Determine the [X, Y] coordinate at the center of the cell enclosing the given text.  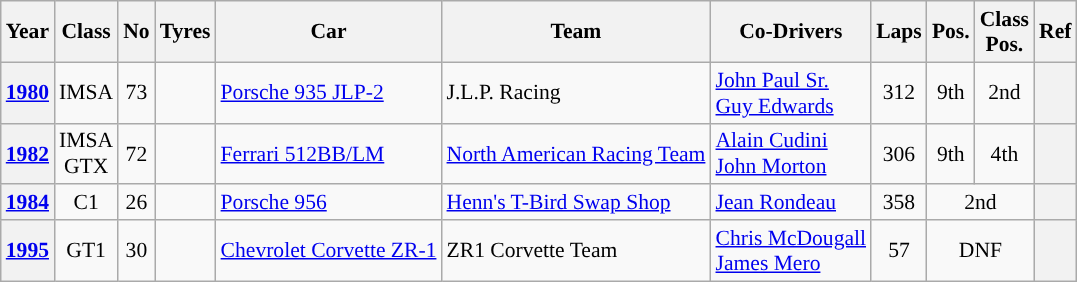
J.L.P. Racing [576, 92]
Tyres [186, 32]
1995 [28, 250]
306 [899, 154]
Team [576, 32]
1984 [28, 203]
73 [136, 92]
57 [899, 250]
1980 [28, 92]
Co-Drivers [790, 32]
Class [86, 32]
Ref [1055, 32]
GT1 [86, 250]
Chris McDougall James Mero [790, 250]
Porsche 956 [329, 203]
ClassPos. [1004, 32]
Chevrolet Corvette ZR-1 [329, 250]
Henn's T-Bird Swap Shop [576, 203]
4th [1004, 154]
No [136, 32]
Jean Rondeau [790, 203]
ZR1 Corvette Team [576, 250]
John Paul Sr. Guy Edwards [790, 92]
1982 [28, 154]
IMSA [86, 92]
312 [899, 92]
Car [329, 32]
DNF [980, 250]
North American Racing Team [576, 154]
358 [899, 203]
C1 [86, 203]
Year [28, 32]
Porsche 935 JLP-2 [329, 92]
Pos. [951, 32]
72 [136, 154]
Laps [899, 32]
26 [136, 203]
IMSAGTX [86, 154]
Alain Cudini John Morton [790, 154]
Ferrari 512BB/LM [329, 154]
30 [136, 250]
